Capture the cell that displays the provided text and extract its [x, y] central coordinate. 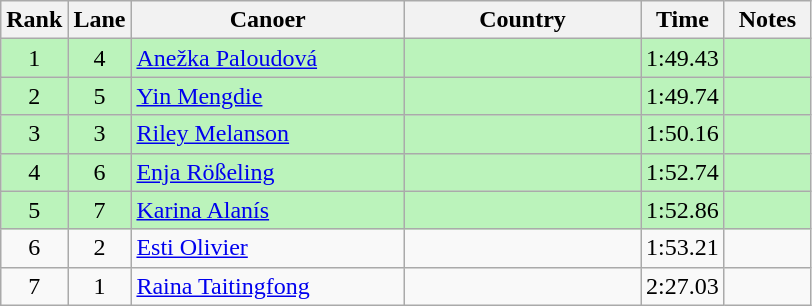
1:50.16 [683, 134]
Karina Alanís [268, 210]
1:49.74 [683, 96]
Enja Rößeling [268, 172]
1:52.86 [683, 210]
Esti Olivier [268, 248]
1:53.21 [683, 248]
2:27.03 [683, 286]
Raina Taitingfong [268, 286]
1:49.43 [683, 58]
1:52.74 [683, 172]
Canoer [268, 20]
Notes [767, 20]
Country [522, 20]
Time [683, 20]
Lane [100, 20]
Riley Melanson [268, 134]
Yin Mengdie [268, 96]
Rank [34, 20]
Anežka Paloudová [268, 58]
